Find where the given text appears and provide that cell's center as (x, y) coordinate. 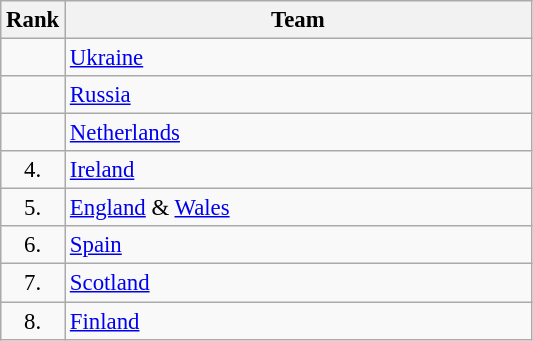
Netherlands (298, 133)
Scotland (298, 283)
Rank (33, 20)
England & Wales (298, 208)
4. (33, 170)
8. (33, 321)
Ukraine (298, 58)
Russia (298, 95)
6. (33, 245)
Ireland (298, 170)
Spain (298, 245)
Team (298, 20)
Finland (298, 321)
7. (33, 283)
5. (33, 208)
